Return (x, y) of the center of cell containing provided text 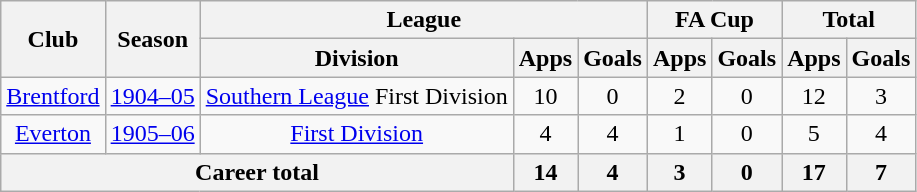
12 (814, 96)
Everton (53, 134)
1905–06 (152, 134)
Brentford (53, 96)
First Division (356, 134)
10 (545, 96)
17 (814, 172)
2 (679, 96)
7 (881, 172)
1 (679, 134)
Career total (257, 172)
Division (356, 58)
League (424, 20)
14 (545, 172)
FA Cup (714, 20)
Club (53, 39)
Southern League First Division (356, 96)
1904–05 (152, 96)
Total (849, 20)
5 (814, 134)
Season (152, 39)
